Capture the cell that displays the provided text and extract its [x, y] central coordinate. 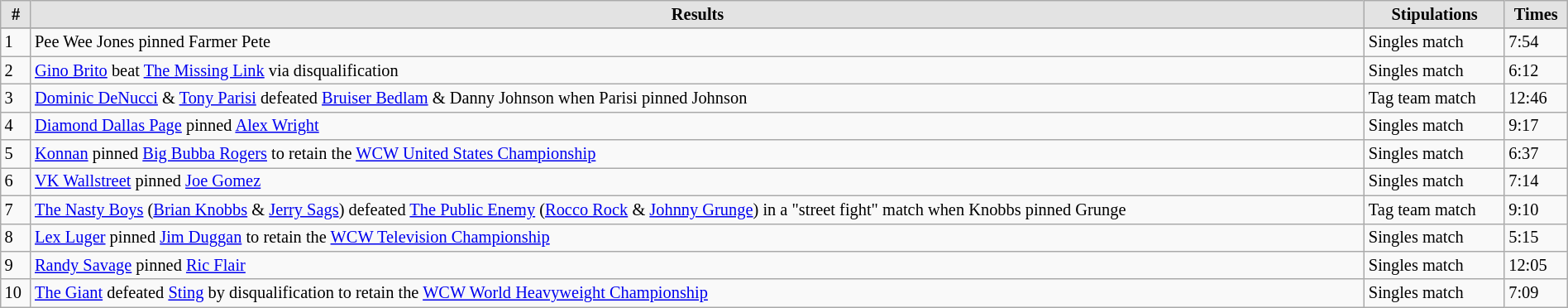
12:46 [1536, 98]
9:10 [1536, 209]
Diamond Dallas Page pinned Alex Wright [698, 126]
Pee Wee Jones pinned Farmer Pete [698, 42]
1 [16, 42]
3 [16, 98]
6 [16, 181]
7:14 [1536, 181]
Dominic DeNucci & Tony Parisi defeated Bruiser Bedlam & Danny Johnson when Parisi pinned Johnson [698, 98]
4 [16, 126]
Lex Luger pinned Jim Duggan to retain the WCW Television Championship [698, 238]
7 [16, 209]
Randy Savage pinned Ric Flair [698, 265]
7:54 [1536, 42]
9:17 [1536, 126]
5:15 [1536, 238]
Results [698, 14]
6:12 [1536, 70]
Stipulations [1434, 14]
8 [16, 238]
The Giant defeated Sting by disqualification to retain the WCW World Heavyweight Championship [698, 293]
6:37 [1536, 154]
7:09 [1536, 293]
The Nasty Boys (Brian Knobbs & Jerry Sags) defeated The Public Enemy (Rocco Rock & Johnny Grunge) in a "street fight" match when Knobbs pinned Grunge [698, 209]
VK Wallstreet pinned Joe Gomez [698, 181]
# [16, 14]
12:05 [1536, 265]
10 [16, 293]
Gino Brito beat The Missing Link via disqualification [698, 70]
5 [16, 154]
2 [16, 70]
Konnan pinned Big Bubba Rogers to retain the WCW United States Championship [698, 154]
Times [1536, 14]
9 [16, 265]
